Capture the cell that displays the provided text and extract its [x, y] central coordinate. 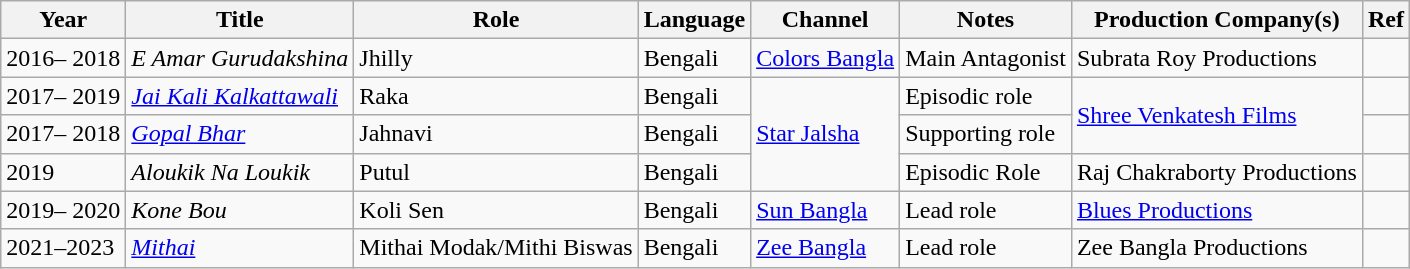
Ref [1386, 20]
Jai Kali Kalkattawali [240, 96]
Raka [496, 96]
Language [694, 20]
Channel [826, 20]
2019 [64, 172]
Mithai Modak/Mithi Biswas [496, 248]
Koli Sen [496, 210]
Production Company(s) [1216, 20]
Zee Bangla Productions [1216, 248]
2016– 2018 [64, 58]
Zee Bangla [826, 248]
Blues Productions [1216, 210]
Title [240, 20]
Year [64, 20]
2017– 2019 [64, 96]
Aloukik Na Loukik [240, 172]
Sun Bangla [826, 210]
Putul [496, 172]
Supporting role [986, 134]
Gopal Bhar [240, 134]
Episodic Role [986, 172]
2017– 2018 [64, 134]
Jhilly [496, 58]
Star Jalsha [826, 134]
Mithai [240, 248]
Subrata Roy Productions [1216, 58]
Jahnavi [496, 134]
Role [496, 20]
Shree Venkatesh Films [1216, 115]
Raj Chakraborty Productions [1216, 172]
Notes [986, 20]
Kone Bou [240, 210]
E Amar Gurudakshina [240, 58]
Main Antagonist [986, 58]
2021–2023 [64, 248]
2019– 2020 [64, 210]
Episodic role [986, 96]
Colors Bangla [826, 58]
